Capture the cell that displays the provided text and extract its (X, Y) central coordinate. 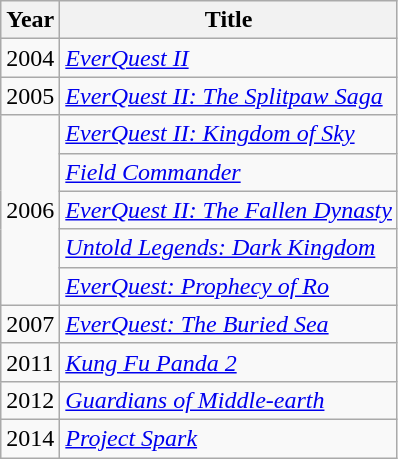
2004 (30, 58)
2006 (30, 210)
EverQuest II (229, 58)
2005 (30, 96)
EverQuest II: The Fallen Dynasty (229, 210)
Untold Legends: Dark Kingdom (229, 248)
2011 (30, 362)
Guardians of Middle-earth (229, 400)
Kung Fu Panda 2 (229, 362)
2014 (30, 438)
EverQuest II: The Splitpaw Saga (229, 96)
Year (30, 20)
EverQuest: Prophecy of Ro (229, 286)
Project Spark (229, 438)
Field Commander (229, 172)
Title (229, 20)
EverQuest: The Buried Sea (229, 324)
EverQuest II: Kingdom of Sky (229, 134)
2012 (30, 400)
2007 (30, 324)
